Scan for the cell matching the given text and deliver its (X, Y) coordinate at center. 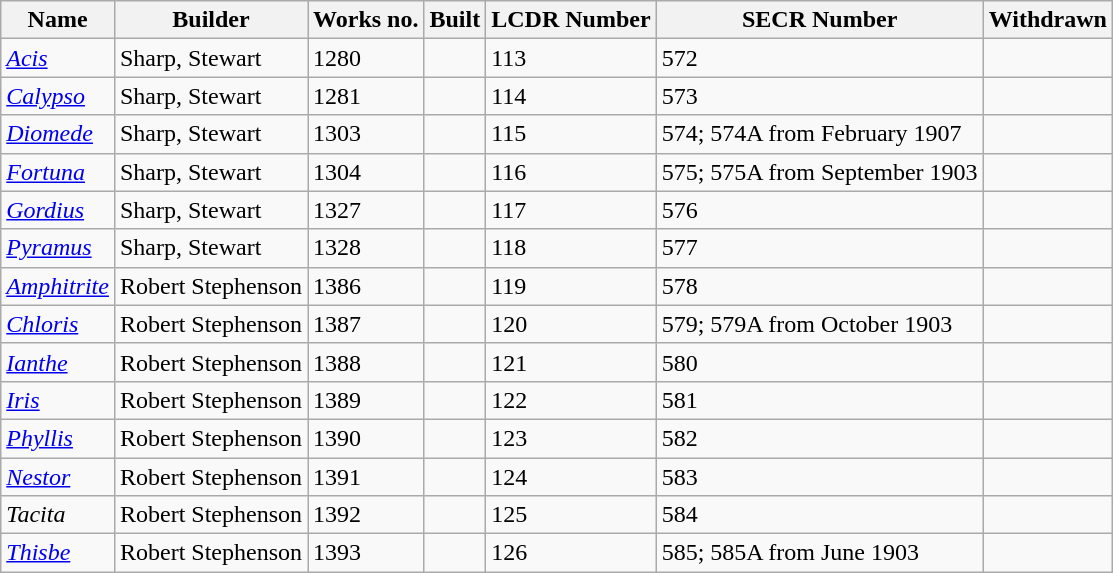
125 (571, 515)
119 (571, 286)
Pyramus (58, 248)
1388 (366, 362)
118 (571, 248)
Tacita (58, 515)
Gordius (58, 210)
576 (820, 210)
Withdrawn (1048, 20)
580 (820, 362)
Chloris (58, 324)
120 (571, 324)
583 (820, 477)
584 (820, 515)
117 (571, 210)
Thisbe (58, 553)
Name (58, 20)
115 (571, 134)
126 (571, 553)
Calypso (58, 96)
Fortuna (58, 172)
1327 (366, 210)
1386 (366, 286)
574; 574A from February 1907 (820, 134)
1392 (366, 515)
1387 (366, 324)
1393 (366, 553)
1328 (366, 248)
Amphitrite (58, 286)
Phyllis (58, 438)
113 (571, 58)
1304 (366, 172)
Diomede (58, 134)
581 (820, 400)
577 (820, 248)
573 (820, 96)
Nestor (58, 477)
123 (571, 438)
575; 575A from September 1903 (820, 172)
LCDR Number (571, 20)
Works no. (366, 20)
122 (571, 400)
121 (571, 362)
Iris (58, 400)
582 (820, 438)
114 (571, 96)
116 (571, 172)
Ianthe (58, 362)
Builder (210, 20)
SECR Number (820, 20)
1389 (366, 400)
124 (571, 477)
578 (820, 286)
Acis (58, 58)
579; 579A from October 1903 (820, 324)
1303 (366, 134)
1391 (366, 477)
1281 (366, 96)
572 (820, 58)
585; 585A from June 1903 (820, 553)
1280 (366, 58)
1390 (366, 438)
Built (455, 20)
